Return the (x, y) coordinate for the center point of the cell that contains the specified text.  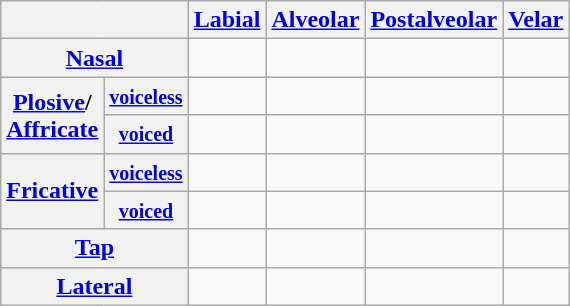
Lateral (94, 286)
Tap (94, 248)
Nasal (94, 58)
Fricative (52, 191)
Postalveolar (434, 20)
Velar (536, 20)
Plosive/Affricate (52, 115)
Labial (227, 20)
Alveolar (316, 20)
